Capture the cell that displays the provided text and extract its [x, y] central coordinate. 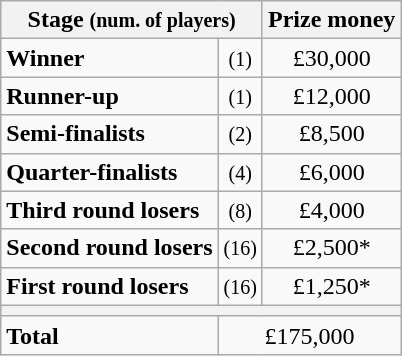
Stage (num. of players) [132, 20]
£30,000 [331, 58]
Semi-finalists [110, 134]
£4,000 [331, 210]
£1,250* [331, 286]
£6,000 [331, 172]
Runner-up [110, 96]
Quarter-finalists [110, 172]
(2) [240, 134]
£175,000 [310, 335]
Second round losers [110, 248]
Prize money [331, 20]
(4) [240, 172]
First round losers [110, 286]
(8) [240, 210]
Winner [110, 58]
£12,000 [331, 96]
£2,500* [331, 248]
Total [110, 335]
Third round losers [110, 210]
£8,500 [331, 134]
